Pinpoint the cell where the given text exists, returning its (X, Y) midpoint coordinate. 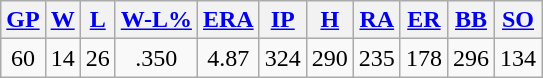
14 (62, 58)
4.87 (228, 58)
W (62, 20)
SO (518, 20)
296 (470, 58)
H (330, 20)
L (98, 20)
290 (330, 58)
GP (23, 20)
26 (98, 58)
ERA (228, 20)
IP (282, 20)
BB (470, 20)
.350 (156, 58)
134 (518, 58)
RA (376, 20)
60 (23, 58)
178 (424, 58)
324 (282, 58)
235 (376, 58)
ER (424, 20)
W-L% (156, 20)
